Return (x, y) of the center of cell containing provided text 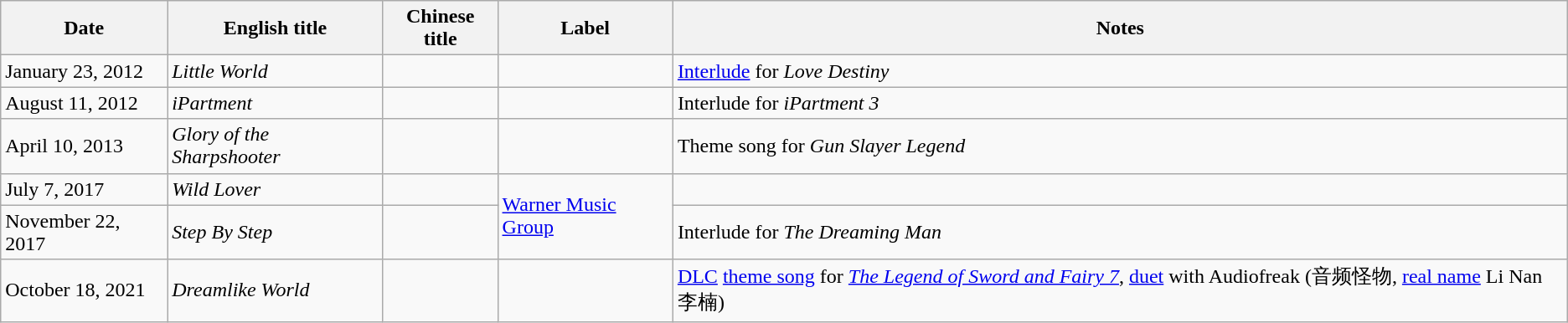
iPartment (276, 103)
January 23, 2012 (84, 71)
Wild Lover (276, 189)
Little World (276, 71)
Date (84, 28)
August 11, 2012 (84, 103)
Notes (1120, 28)
DLC theme song for The Legend of Sword and Fairy 7, duet with Audiofreak (音频怪物, real name Li Nan 李楠) (1120, 290)
Theme song for Gun Slayer Legend (1120, 146)
Interlude for Love Destiny (1120, 71)
Dreamlike World (276, 290)
English title (276, 28)
Glory of the Sharpshooter (276, 146)
Label (585, 28)
Chinese title (441, 28)
Warner Music Group (585, 216)
Interlude for iPartment 3 (1120, 103)
November 22, 2017 (84, 233)
July 7, 2017 (84, 189)
April 10, 2013 (84, 146)
Interlude for The Dreaming Man (1120, 233)
Step By Step (276, 233)
October 18, 2021 (84, 290)
